Identify which cell holds the provided text, then report its [x, y] central coordinate. 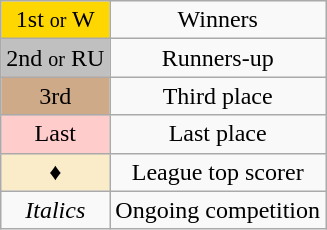
Last [56, 134]
Ongoing competition [218, 210]
1st or W [56, 20]
2nd or RU [56, 58]
Third place [218, 96]
Italics [56, 210]
♦ [56, 172]
Last place [218, 134]
Runners-up [218, 58]
3rd [56, 96]
Winners [218, 20]
League top scorer [218, 172]
